Determine the [X, Y] coordinate at the center of the cell enclosing the given text.  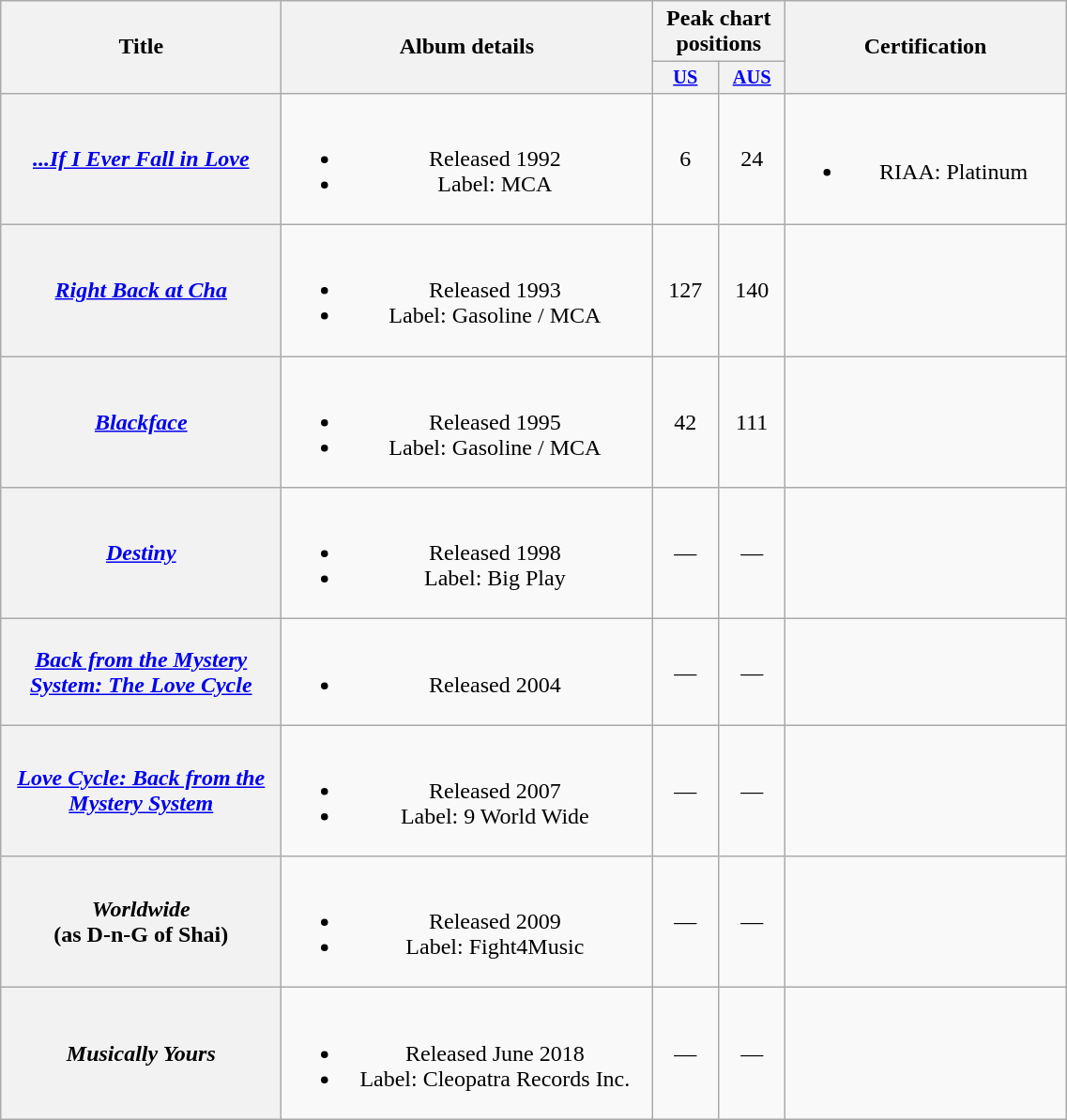
Title [141, 47]
127 [685, 291]
42 [685, 422]
Worldwide (as D-n-G of Shai) [141, 922]
Released 1998Label: Big Play [467, 553]
Released 2007Label: 9 World Wide [467, 791]
Musically Yours [141, 1053]
Peak chartpositions [719, 32]
Released 1995Label: Gasoline / MCA [467, 422]
Released 2004 [467, 672]
24 [753, 159]
6 [685, 159]
Back from the Mystery System: The Love Cycle [141, 672]
US [685, 78]
AUS [753, 78]
111 [753, 422]
Released June 2018Label: Cleopatra Records Inc. [467, 1053]
Released 1992Label: MCA [467, 159]
Certification [925, 47]
Right Back at Cha [141, 291]
Released 2009Label: Fight4Music [467, 922]
...If I Ever Fall in Love [141, 159]
Released 1993Label: Gasoline / MCA [467, 291]
140 [753, 291]
Destiny [141, 553]
Blackface [141, 422]
Album details [467, 47]
Love Cycle: Back from the Mystery System [141, 791]
RIAA: Platinum [925, 159]
